Detect which cell encompasses the target text, then output its (x, y) center coordinate. 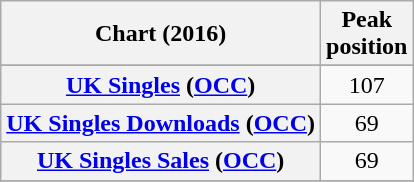
UK Singles Downloads (OCC) (161, 123)
UK Singles Sales (OCC) (161, 161)
107 (367, 85)
Chart (2016) (161, 34)
Peakposition (367, 34)
UK Singles (OCC) (161, 85)
